Search for the cell housing the specified text and yield its (x, y) center coordinate. 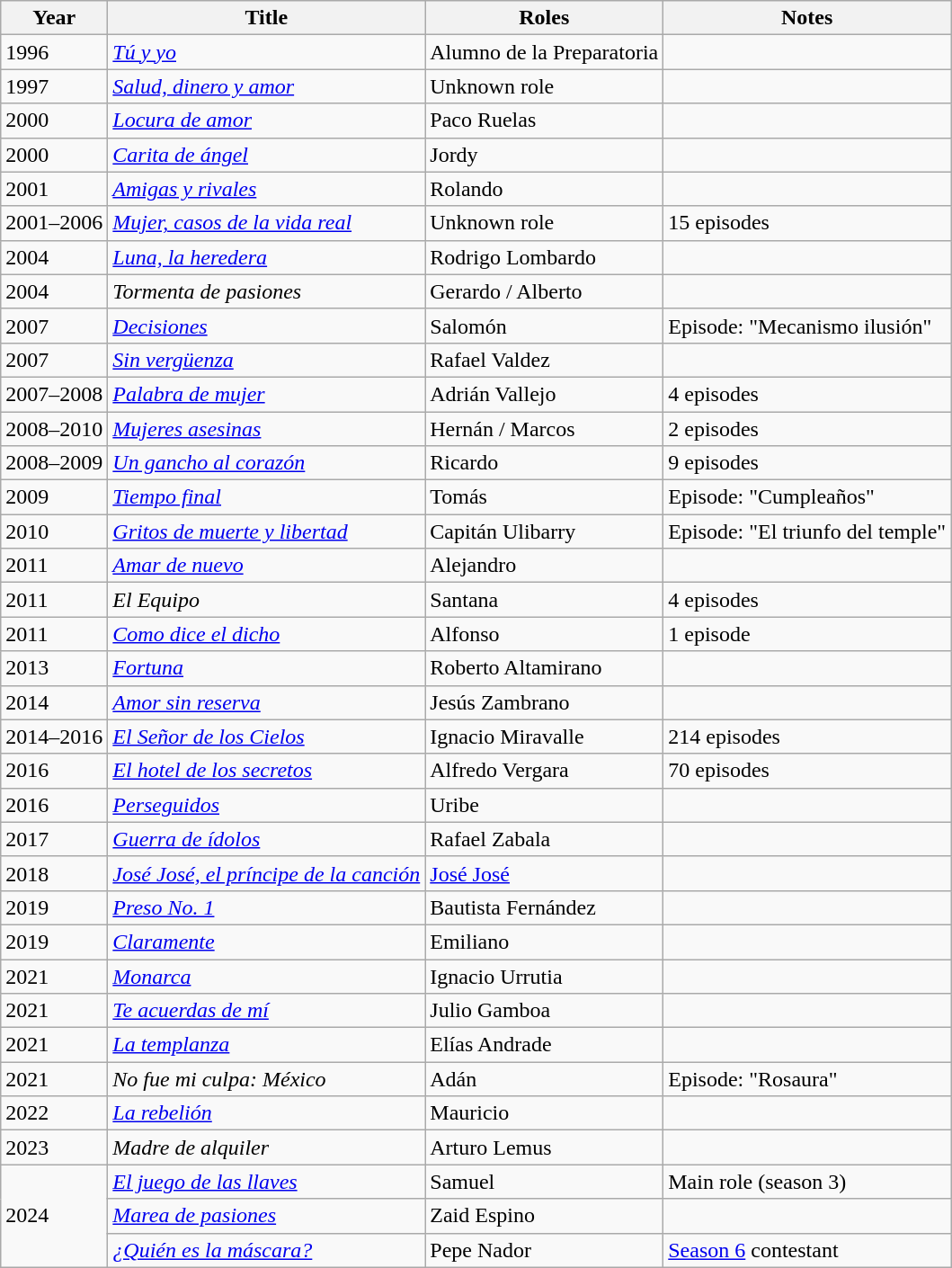
Madre de alquiler (266, 1147)
José José, el príncipe de la canción (266, 873)
15 episodes (807, 223)
Gerardo / Alberto (545, 291)
Elías Andrade (545, 1045)
Como dice el dicho (266, 634)
Episode: "Rosaura" (807, 1079)
Adrián Vallejo (545, 394)
Mauricio (545, 1113)
Carita de ángel (266, 155)
2008–2010 (54, 429)
Guerra de ídolos (266, 839)
Alfonso (545, 634)
Perseguidos (266, 805)
Amar de nuevo (266, 566)
Roberto Altamirano (545, 668)
Decisiones (266, 326)
1996 (54, 52)
Zaid Espino (545, 1216)
Jesús Zambrano (545, 702)
Te acuerdas de mí (266, 1011)
La templanza (266, 1045)
Tormenta de pasiones (266, 291)
Fortuna (266, 668)
2018 (54, 873)
Adán (545, 1079)
2023 (54, 1147)
Salomón (545, 326)
Un gancho al corazón (266, 463)
Rafael Valdez (545, 360)
Title (266, 18)
2009 (54, 497)
Amor sin reserva (266, 702)
Preso No. 1 (266, 907)
2017 (54, 839)
Locura de amor (266, 121)
Uribe (545, 805)
Bautista Fernández (545, 907)
1997 (54, 86)
El Señor de los Cielos (266, 737)
Samuel (545, 1182)
El Equipo (266, 600)
Paco Ruelas (545, 121)
Season 6 contestant (807, 1250)
Year (54, 18)
Notes (807, 18)
La rebelión (266, 1113)
No fue mi culpa: México (266, 1079)
Claramente (266, 942)
Emiliano (545, 942)
Gritos de muerte y libertad (266, 531)
2024 (54, 1216)
Ignacio Urrutia (545, 976)
Julio Gamboa (545, 1011)
El juego de las llaves (266, 1182)
1 episode (807, 634)
Roles (545, 18)
Santana (545, 600)
2007–2008 (54, 394)
El hotel de los secretos (266, 771)
¿Quién es la máscara? (266, 1250)
Luna, la heredera (266, 257)
214 episodes (807, 737)
Salud, dinero y amor (266, 86)
Ricardo (545, 463)
70 episodes (807, 771)
Tiempo final (266, 497)
Episode: "El triunfo del temple" (807, 531)
Hernán / Marcos (545, 429)
Amigas y rivales (266, 189)
Alejandro (545, 566)
Palabra de mujer (266, 394)
Marea de pasiones (266, 1216)
2010 (54, 531)
Alumno de la Preparatoria (545, 52)
Main role (season 3) (807, 1182)
Alfredo Vergara (545, 771)
Sin vergüenza (266, 360)
2014–2016 (54, 737)
Episode: "Cumpleaños" (807, 497)
2 episodes (807, 429)
Tomás (545, 497)
2008–2009 (54, 463)
2014 (54, 702)
Rodrigo Lombardo (545, 257)
Tú y yo (266, 52)
Arturo Lemus (545, 1147)
9 episodes (807, 463)
2022 (54, 1113)
Episode: "Mecanismo ilusión" (807, 326)
Mujeres asesinas (266, 429)
2001 (54, 189)
Jordy (545, 155)
Ignacio Miravalle (545, 737)
Rolando (545, 189)
Capitán Ulibarry (545, 531)
2001–2006 (54, 223)
Pepe Nador (545, 1250)
2013 (54, 668)
Rafael Zabala (545, 839)
Monarca (266, 976)
José José (545, 873)
Mujer, casos de la vida real (266, 223)
